Output the [x, y] coordinate of the center of the cell containing the given text.  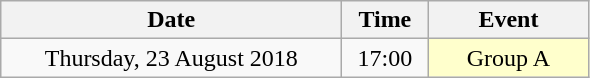
Group A [508, 58]
Event [508, 20]
17:00 [385, 58]
Time [385, 20]
Date [172, 20]
Thursday, 23 August 2018 [172, 58]
